Locate the cell with the specified text and output its (X, Y) center coordinate. 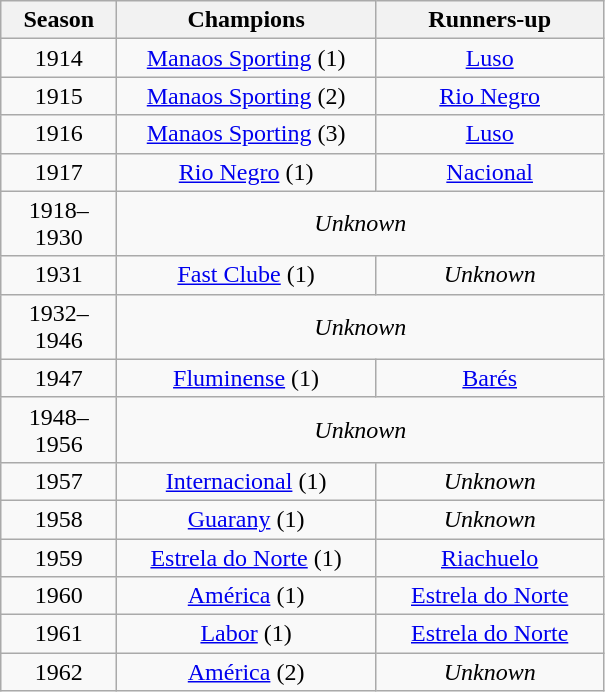
1960 (59, 596)
Estrela do Norte (1) (246, 557)
Champions (246, 20)
1932–1946 (59, 326)
Manaos Sporting (2) (246, 96)
1957 (59, 481)
Riachuelo (490, 557)
Internacional (1) (246, 481)
América (1) (246, 596)
Manaos Sporting (3) (246, 134)
Runners-up (490, 20)
1914 (59, 58)
1915 (59, 96)
1958 (59, 519)
Season (59, 20)
1962 (59, 672)
1959 (59, 557)
1917 (59, 172)
1918–1930 (59, 224)
1948–1956 (59, 430)
América (2) (246, 672)
1947 (59, 378)
1931 (59, 275)
Barés (490, 378)
1916 (59, 134)
Nacional (490, 172)
Guarany (1) (246, 519)
Manaos Sporting (1) (246, 58)
Rio Negro (490, 96)
Fast Clube (1) (246, 275)
Rio Negro (1) (246, 172)
Fluminense (1) (246, 378)
Labor (1) (246, 634)
1961 (59, 634)
